Identify which cell holds the provided text, then report its (x, y) central coordinate. 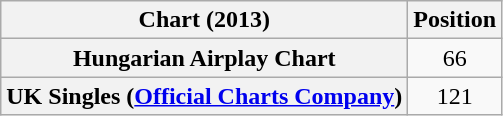
Hungarian Airplay Chart (204, 58)
66 (455, 58)
UK Singles (Official Charts Company) (204, 96)
121 (455, 96)
Position (455, 20)
Chart (2013) (204, 20)
